Identify which cell holds the provided text, then report its (x, y) central coordinate. 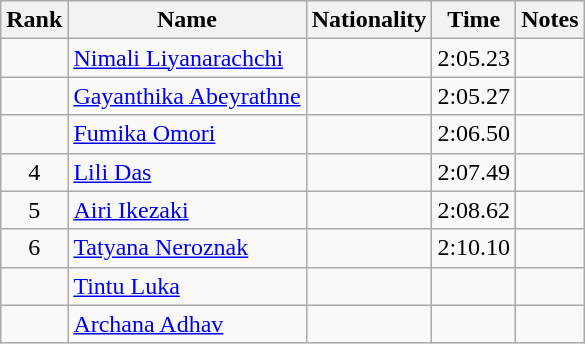
Nationality (369, 20)
Rank (34, 20)
Archana Adhav (187, 324)
Tintu Luka (187, 286)
Nimali Liyanarachchi (187, 58)
Gayanthika Abeyrathne (187, 96)
Notes (550, 20)
Fumika Omori (187, 134)
Lili Das (187, 172)
4 (34, 172)
2:06.50 (474, 134)
6 (34, 248)
5 (34, 210)
Time (474, 20)
2:07.49 (474, 172)
Airi Ikezaki (187, 210)
2:05.27 (474, 96)
2:10.10 (474, 248)
Name (187, 20)
2:08.62 (474, 210)
Tatyana Neroznak (187, 248)
2:05.23 (474, 58)
